Find where the given text appears and provide that cell's center as (x, y) coordinate. 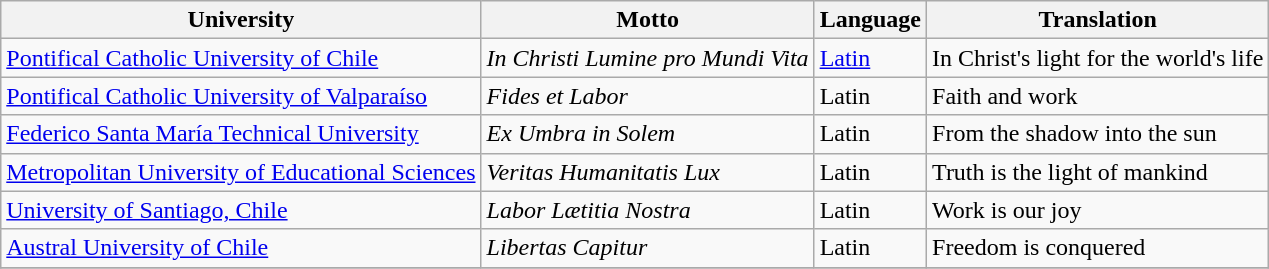
Austral University of Chile (241, 248)
Truth is the light of mankind (1098, 172)
Faith and work (1098, 96)
Work is our joy (1098, 210)
Pontifical Catholic University of Valparaíso (241, 96)
Language (870, 20)
In Christ's light for the world's life (1098, 58)
Motto (648, 20)
Translation (1098, 20)
Freedom is conquered (1098, 248)
In Christi Lumine pro Mundi Vita (648, 58)
Libertas Capitur (648, 248)
Labor Lætitia Nostra (648, 210)
Federico Santa María Technical University (241, 134)
University (241, 20)
Fides et Labor (648, 96)
Pontifical Catholic University of Chile (241, 58)
Ex Umbra in Solem (648, 134)
University of Santiago, Chile (241, 210)
Veritas Humanitatis Lux (648, 172)
From the shadow into the sun (1098, 134)
Metropolitan University of Educational Sciences (241, 172)
